For the text-containing cell, return its midpoint in (X, Y) coordinate format. 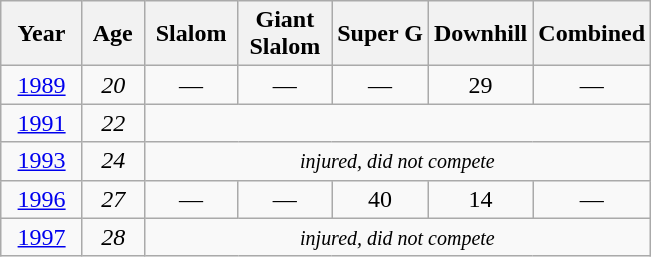
14 (480, 199)
1993 (42, 161)
Super G (380, 34)
29 (480, 85)
Giant Slalom (285, 34)
1997 (42, 237)
1991 (42, 123)
20 (113, 85)
Combined (592, 34)
Slalom (191, 34)
Year (42, 34)
Downhill (480, 34)
28 (113, 237)
40 (380, 199)
Age (113, 34)
24 (113, 161)
1996 (42, 199)
27 (113, 199)
22 (113, 123)
1989 (42, 85)
